Detect which cell encompasses the target text, then output its (x, y) center coordinate. 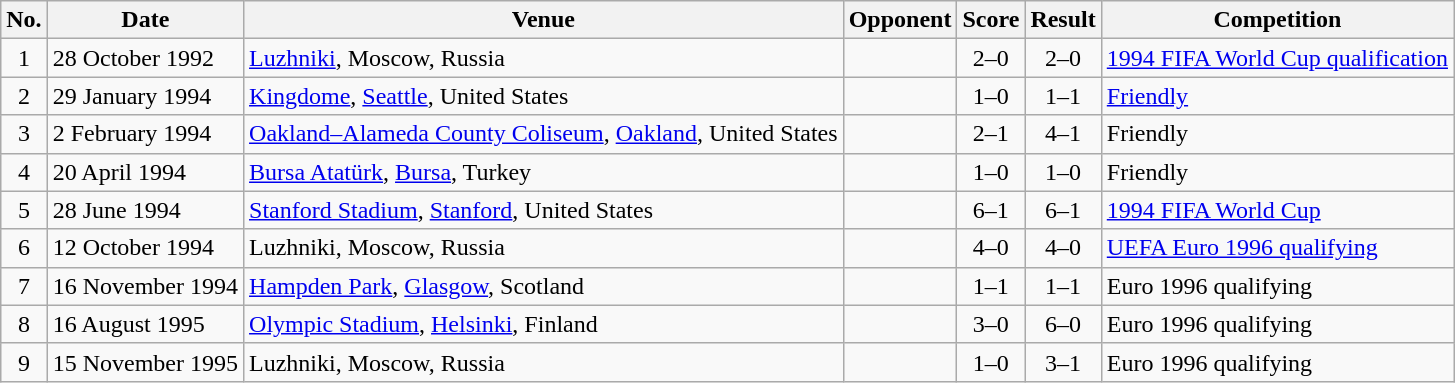
2–1 (991, 134)
Bursa Atatürk, Bursa, Turkey (544, 172)
3–0 (991, 324)
3 (24, 134)
Olympic Stadium, Helsinki, Finland (544, 324)
1994 FIFA World Cup qualification (1277, 58)
12 October 1994 (145, 248)
Date (145, 20)
1994 FIFA World Cup (1277, 210)
Kingdome, Seattle, United States (544, 96)
No. (24, 20)
Oakland–Alameda County Coliseum, Oakland, United States (544, 134)
Stanford Stadium, Stanford, United States (544, 210)
28 October 1992 (145, 58)
6 (24, 248)
29 January 1994 (145, 96)
15 November 1995 (145, 362)
16 August 1995 (145, 324)
4 (24, 172)
16 November 1994 (145, 286)
Score (991, 20)
28 June 1994 (145, 210)
Opponent (900, 20)
Hampden Park, Glasgow, Scotland (544, 286)
7 (24, 286)
2 February 1994 (145, 134)
8 (24, 324)
Result (1063, 20)
3–1 (1063, 362)
UEFA Euro 1996 qualifying (1277, 248)
2 (24, 96)
9 (24, 362)
Competition (1277, 20)
20 April 1994 (145, 172)
Venue (544, 20)
6–0 (1063, 324)
1 (24, 58)
5 (24, 210)
4–1 (1063, 134)
